Determine the (X, Y) coordinate at the center of the cell enclosing the given text.  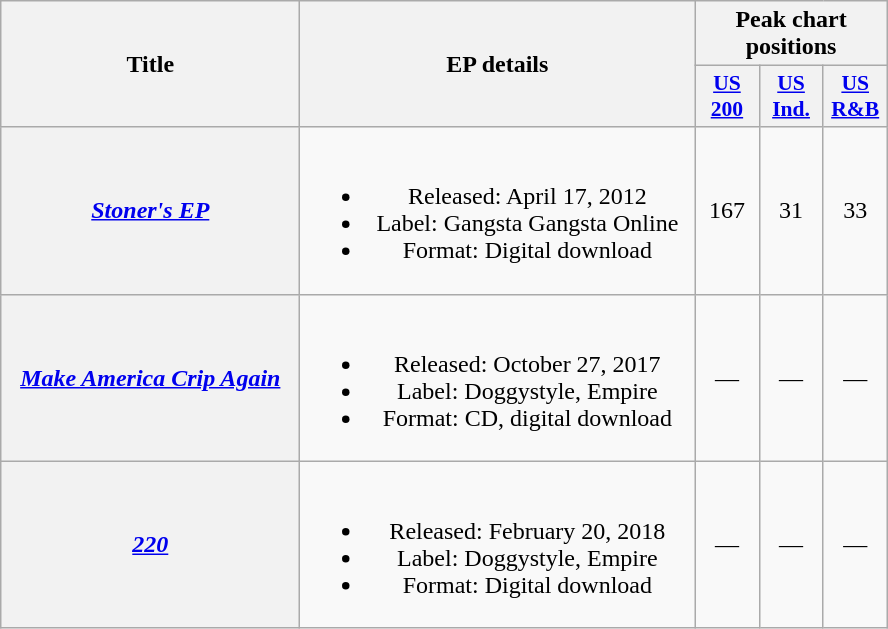
Released: April 17, 2012Label: Gangsta Gangsta OnlineFormat: Digital download (498, 210)
Title (150, 64)
167 (727, 210)
US R&B (855, 96)
EP details (498, 64)
US200 (727, 96)
Make America Crip Again (150, 378)
USInd. (791, 96)
Released: February 20, 2018Label: Doggystyle, EmpireFormat: Digital download (498, 544)
31 (791, 210)
Stoner's EP (150, 210)
33 (855, 210)
Peak chart positions (791, 34)
220 (150, 544)
Released: October 27, 2017Label: Doggystyle, EmpireFormat: CD, digital download (498, 378)
